Find where the given text appears and provide that cell's center as (x, y) coordinate. 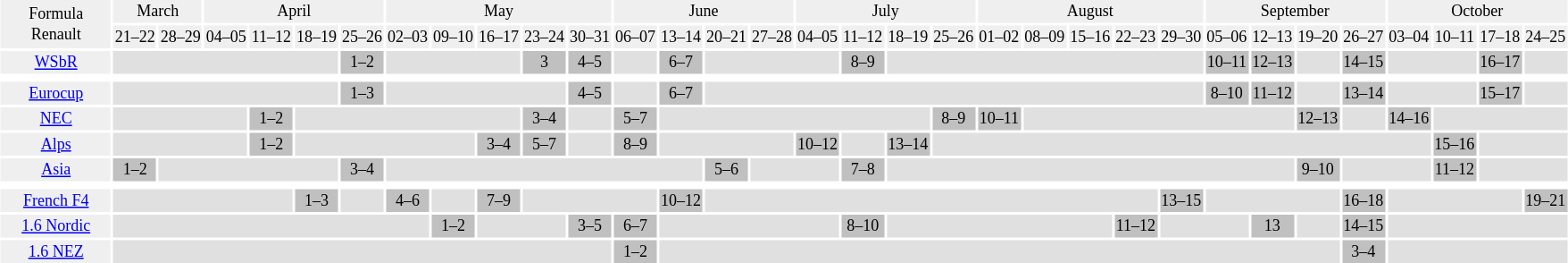
02–03 (407, 37)
28–29 (180, 37)
Asia (55, 170)
24–25 (1546, 37)
09–10 (454, 37)
July (886, 12)
14–16 (1409, 119)
WSbR (55, 63)
16–18 (1364, 201)
26–27 (1364, 37)
20–21 (727, 37)
30–31 (589, 37)
7–9 (498, 201)
05–06 (1227, 37)
15–17 (1500, 94)
May (498, 12)
5–6 (727, 170)
September (1295, 12)
21–22 (135, 37)
13–15 (1181, 201)
03–04 (1409, 37)
08–09 (1045, 37)
9–10 (1318, 170)
7–8 (863, 170)
NEC (55, 119)
Eurocup (55, 94)
06–07 (636, 37)
Alps (55, 144)
April (294, 12)
3 (545, 63)
March (157, 12)
French F4 (55, 201)
FormulaRenault (55, 24)
01–02 (999, 37)
17–18 (1500, 37)
June (704, 12)
1.6 Nordic (55, 226)
1.6 NEZ (55, 251)
4–6 (407, 201)
August (1090, 12)
27–28 (771, 37)
13 (1272, 226)
19–21 (1546, 201)
19–20 (1318, 37)
3–5 (589, 226)
23–24 (545, 37)
29–30 (1181, 37)
October (1477, 12)
22–23 (1136, 37)
